Output the (x, y) coordinate of the center of the cell containing the given text.  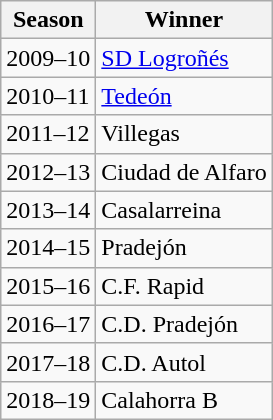
2018–19 (48, 400)
Winner (184, 20)
2011–12 (48, 134)
2015–16 (48, 286)
Tedeón (184, 96)
Villegas (184, 134)
2009–10 (48, 58)
2012–13 (48, 172)
Ciudad de Alfaro (184, 172)
C.D. Autol (184, 362)
2016–17 (48, 324)
2010–11 (48, 96)
Casalarreina (184, 210)
2013–14 (48, 210)
Pradejón (184, 248)
Season (48, 20)
2014–15 (48, 248)
SD Logroñés (184, 58)
C.F. Rapid (184, 286)
Calahorra B (184, 400)
C.D. Pradejón (184, 324)
2017–18 (48, 362)
